Scan for the cell matching the given text and deliver its [X, Y] coordinate at center. 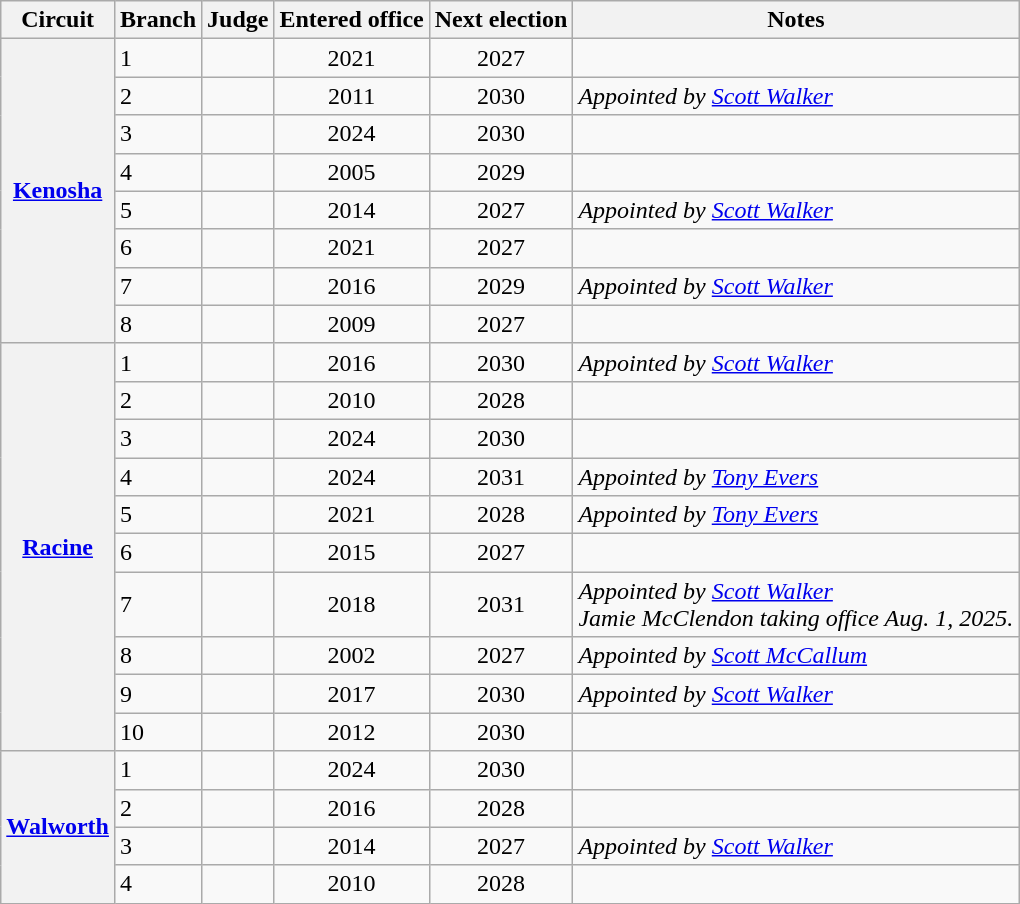
Notes [796, 20]
Appointed by Scott WalkerJamie McClendon taking office Aug. 1, 2025. [796, 604]
2009 [352, 324]
Kenosha [58, 191]
2017 [352, 694]
Walworth [58, 827]
Circuit [58, 20]
9 [158, 694]
2012 [352, 732]
2018 [352, 604]
Next election [501, 20]
2015 [352, 553]
Entered office [352, 20]
2002 [352, 656]
Appointed by Scott McCallum [796, 656]
2005 [352, 172]
Branch [158, 20]
2011 [352, 96]
Racine [58, 547]
10 [158, 732]
Judge [238, 20]
